Identify which cell holds the provided text, then report its (X, Y) central coordinate. 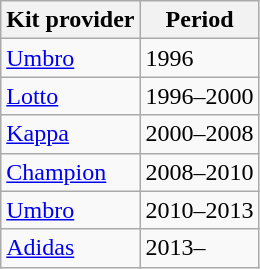
2013– (200, 248)
1996–2000 (200, 96)
2008–2010 (200, 172)
Adidas (70, 248)
Champion (70, 172)
Kappa (70, 134)
1996 (200, 58)
Period (200, 20)
2000–2008 (200, 134)
Kit provider (70, 20)
2010–2013 (200, 210)
Lotto (70, 96)
